Find where the given text appears and provide that cell's center as (x, y) coordinate. 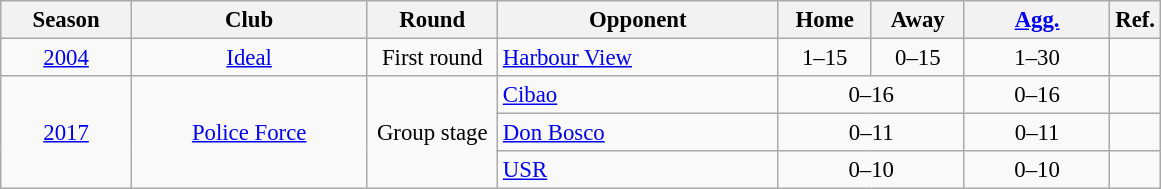
2017 (66, 132)
1–30 (1037, 58)
1–15 (824, 58)
First round (432, 58)
Ref. (1135, 20)
Harbour View (638, 58)
Season (66, 20)
Opponent (638, 20)
2004 (66, 58)
Home (824, 20)
Round (432, 20)
Cibao (638, 95)
Agg. (1037, 20)
Ideal (249, 58)
USR (638, 170)
Club (249, 20)
Police Force (249, 132)
Group stage (432, 132)
Away (918, 20)
0–15 (918, 58)
Don Bosco (638, 133)
